Pinpoint the cell where the given text exists, returning its [X, Y] midpoint coordinate. 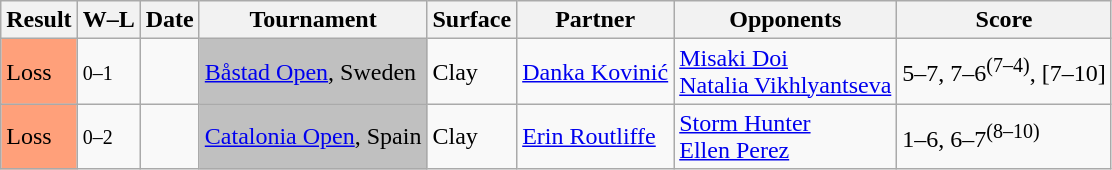
0–2 [108, 136]
0–1 [108, 72]
Tournament [313, 20]
Score [1004, 20]
Storm Hunter Ellen Perez [786, 136]
Partner [596, 20]
W–L [108, 20]
Catalonia Open, Spain [313, 136]
Danka Kovinić [596, 72]
Misaki Doi Natalia Vikhlyantseva [786, 72]
Erin Routliffe [596, 136]
1–6, 6–7(8–10) [1004, 136]
Result [39, 20]
Opponents [786, 20]
Date [170, 20]
5–7, 7–6(7–4), [7–10] [1004, 72]
Båstad Open, Sweden [313, 72]
Surface [472, 20]
